Search for the cell housing the specified text and yield its [x, y] center coordinate. 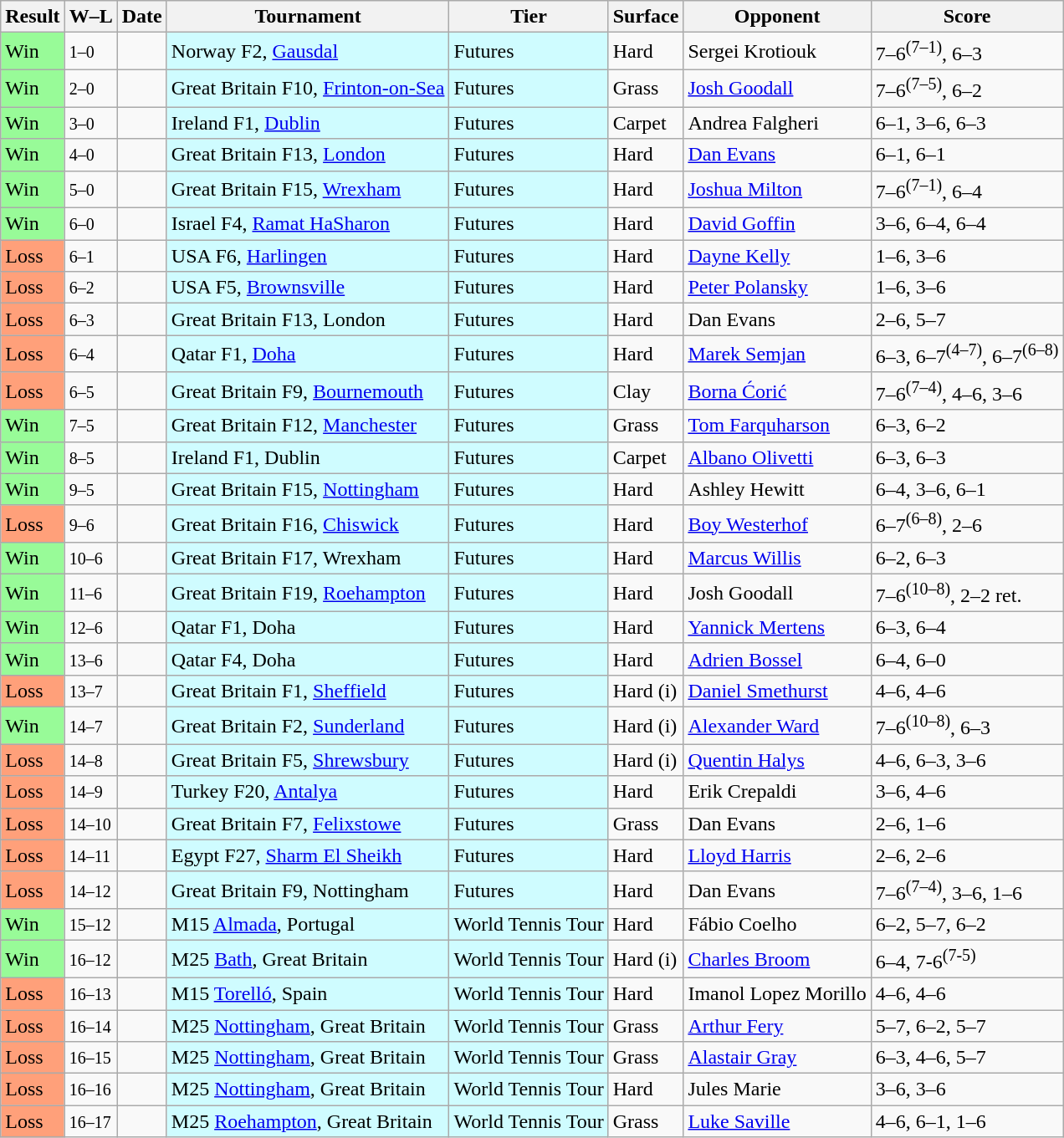
USA F5, Brownsville [308, 288]
16–15 [90, 1058]
USA F6, Harlingen [308, 256]
David Goffin [777, 224]
Lloyd Harris [777, 855]
2–0 [90, 89]
7–6(7–1), 6–3 [967, 52]
Norway F2, Gausdal [308, 52]
4–6, 6–3, 3–6 [967, 760]
6–3, 6–2 [967, 426]
7–6(7–5), 6–2 [967, 89]
14–12 [90, 890]
15–12 [90, 925]
Albano Olivetti [777, 457]
14–11 [90, 855]
6–4 [90, 355]
Great Britain F19, Roehampton [308, 594]
Great Britain F15, Nottingham [308, 489]
Boy Westerhof [777, 523]
9–5 [90, 489]
7–6(10–8), 2–2 ret. [967, 594]
7–6(7–4), 4–6, 3–6 [967, 391]
6–1, 3–6, 6–3 [967, 123]
6–0 [90, 224]
Charles Broom [777, 960]
Great Britain F12, Manchester [308, 426]
6–2 [90, 288]
Surface [646, 17]
6–2, 6–3 [967, 559]
1–0 [90, 52]
6–1, 6–1 [967, 155]
5–0 [90, 189]
6–5 [90, 391]
Borna Ćorić [777, 391]
Opponent [777, 17]
5–7, 6–2, 5–7 [967, 1026]
Egypt F27, Sharm El Sheikh [308, 855]
4–0 [90, 155]
Turkey F20, Antalya [308, 792]
Clay [646, 391]
16–12 [90, 960]
Peter Polansky [777, 288]
6–3, 6–3 [967, 457]
Great Britain F2, Sunderland [308, 726]
6–3, 4–6, 5–7 [967, 1058]
3–6, 6–4, 6–4 [967, 224]
6–4, 3–6, 6–1 [967, 489]
Marcus Willis [777, 559]
Great Britain F16, Chiswick [308, 523]
Luke Saville [777, 1121]
Great Britain F10, Frinton-on-Sea [308, 89]
M25 Bath, Great Britain [308, 960]
Great Britain F1, Sheffield [308, 691]
Arthur Fery [777, 1026]
16–14 [90, 1026]
Marek Semjan [777, 355]
Date [142, 17]
Result [33, 17]
Adrien Bossel [777, 659]
13–7 [90, 691]
9–6 [90, 523]
Yannick Mertens [777, 627]
Jules Marie [777, 1090]
Great Britain F17, Wrexham [308, 559]
6–3, 6–4 [967, 627]
Quentin Halys [777, 760]
14–10 [90, 824]
14–7 [90, 726]
M15 Torelló, Spain [308, 993]
Tom Farquharson [777, 426]
10–6 [90, 559]
3–0 [90, 123]
2–6, 5–7 [967, 319]
7–6(10–8), 6–3 [967, 726]
6–1 [90, 256]
Score [967, 17]
W–L [90, 17]
4–6, 6–1, 1–6 [967, 1121]
Andrea Falgheri [777, 123]
14–9 [90, 792]
13–6 [90, 659]
M25 Roehampton, Great Britain [308, 1121]
Erik Crepaldi [777, 792]
16–16 [90, 1090]
Sergei Krotiouk [777, 52]
6–3 [90, 319]
12–6 [90, 627]
Israel F4, Ramat HaSharon [308, 224]
8–5 [90, 457]
16–13 [90, 993]
Joshua Milton [777, 189]
Great Britain F7, Felixstowe [308, 824]
6–2, 5–7, 6–2 [967, 925]
Qatar F4, Doha [308, 659]
7–5 [90, 426]
11–6 [90, 594]
Great Britain F15, Wrexham [308, 189]
Great Britain F5, Shrewsbury [308, 760]
16–17 [90, 1121]
Alastair Gray [777, 1058]
6–4, 7-6(7-5) [967, 960]
Ashley Hewitt [777, 489]
14–8 [90, 760]
6–3, 6–7(4–7), 6–7(6–8) [967, 355]
3–6, 3–6 [967, 1090]
7–6(7–4), 3–6, 1–6 [967, 890]
2–6, 2–6 [967, 855]
Imanol Lopez Morillo [777, 993]
Dayne Kelly [777, 256]
7–6(7–1), 6–4 [967, 189]
Tier [529, 17]
Daniel Smethurst [777, 691]
M15 Almada, Portugal [308, 925]
Tournament [308, 17]
6–7(6–8), 2–6 [967, 523]
Great Britain F9, Nottingham [308, 890]
3–6, 4–6 [967, 792]
Great Britain F9, Bournemouth [308, 391]
Alexander Ward [777, 726]
2–6, 1–6 [967, 824]
6–4, 6–0 [967, 659]
Fábio Coelho [777, 925]
